Detect which cell encompasses the target text, then output its (X, Y) center coordinate. 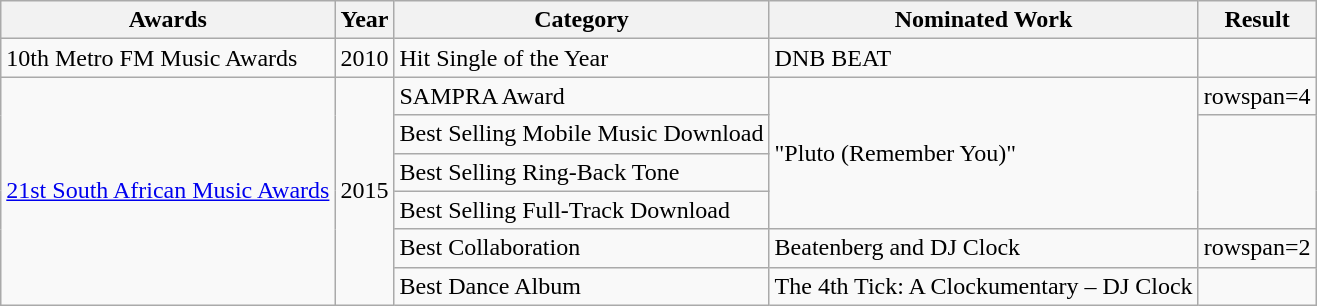
Awards (168, 20)
Category (582, 20)
Nominated Work (984, 20)
"Pluto (Remember You)" (984, 153)
2010 (364, 58)
Year (364, 20)
10th Metro FM Music Awards (168, 58)
Beatenberg and DJ Clock (984, 248)
Result (1257, 20)
rowspan=2 (1257, 248)
Best Selling Ring-Back Tone (582, 172)
Best Dance Album (582, 286)
21st South African Music Awards (168, 191)
DNB BEAT (984, 58)
Best Collaboration (582, 248)
Best Selling Mobile Music Download (582, 134)
rowspan=4 (1257, 96)
SAMPRA Award (582, 96)
2015 (364, 191)
The 4th Tick: A Clockumentary – DJ Clock (984, 286)
Best Selling Full-Track Download (582, 210)
Hit Single of the Year (582, 58)
